Scan for the cell matching the given text and deliver its [x, y] coordinate at center. 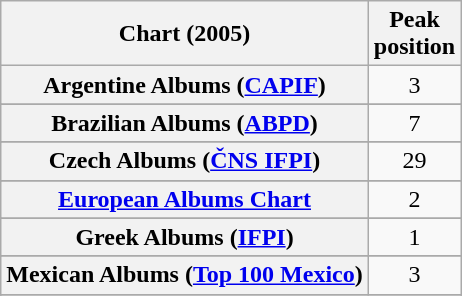
29 [414, 161]
Czech Albums (ČNS IFPI) [185, 161]
Argentine Albums (CAPIF) [185, 85]
1 [414, 237]
Mexican Albums (Top 100 Mexico) [185, 275]
2 [414, 199]
European Albums Chart [185, 199]
7 [414, 123]
Chart (2005) [185, 34]
Peakposition [414, 34]
Brazilian Albums (ABPD) [185, 123]
Greek Albums (IFPI) [185, 237]
